Output the (x, y) coordinate of the center of the cell containing the given text.  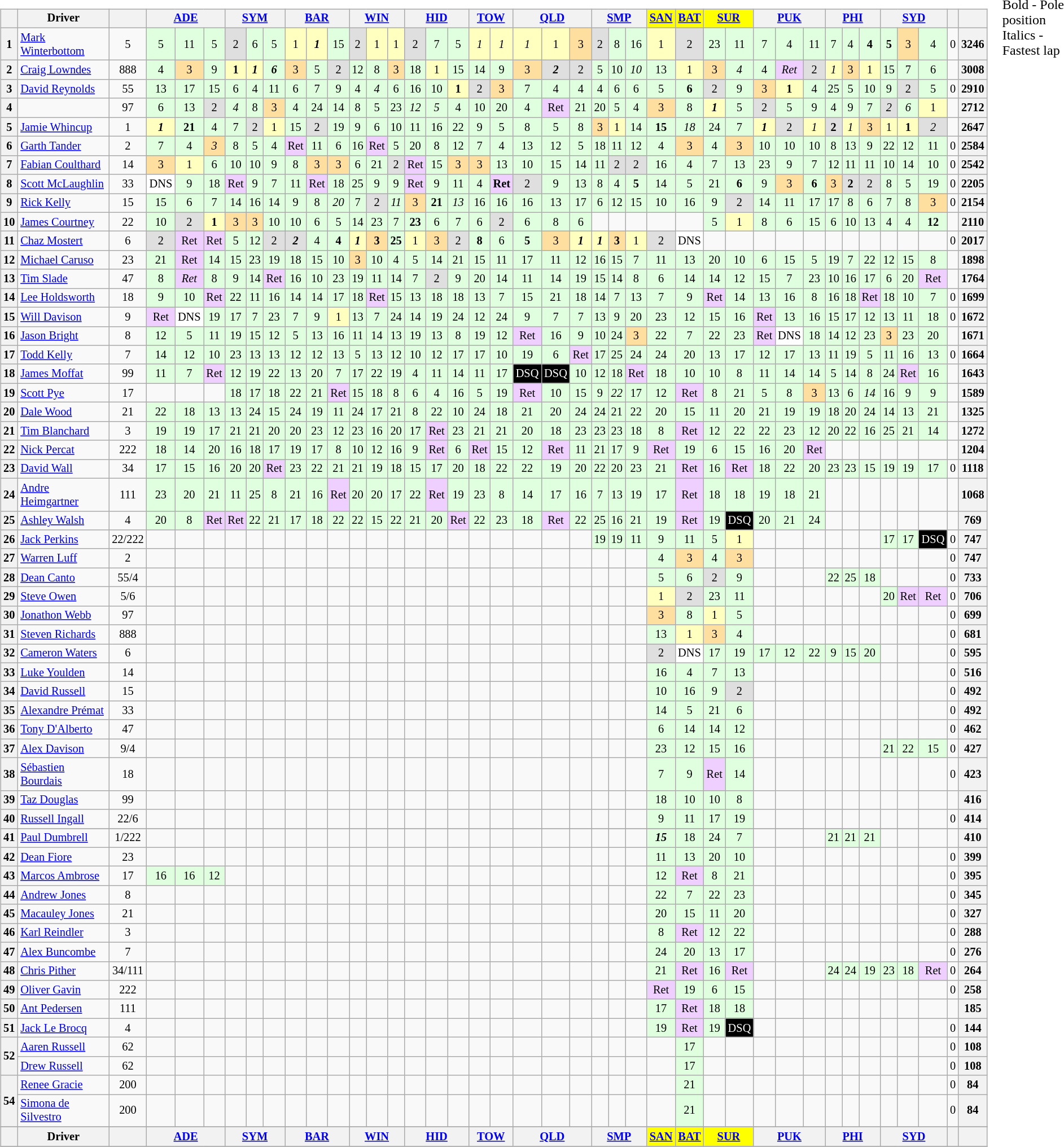
1898 (973, 260)
54 (9, 1101)
414 (973, 819)
Michael Caruso (63, 260)
2110 (973, 222)
Karl Reindler (63, 933)
2584 (973, 146)
1068 (973, 494)
2542 (973, 165)
Lee Holdsworth (63, 298)
45 (9, 914)
David Russell (63, 691)
38 (9, 774)
Warren Luff (63, 558)
Jamie Whincup (63, 127)
42 (9, 857)
516 (973, 672)
39 (9, 800)
32 (9, 654)
27 (9, 558)
Tim Blanchard (63, 431)
41 (9, 838)
1204 (973, 450)
1/222 (128, 838)
327 (973, 914)
49 (9, 990)
423 (973, 774)
Alexandre Prémat (63, 711)
Steven Richards (63, 634)
2910 (973, 89)
Simona de Silvestro (63, 1111)
2647 (973, 127)
Will Davison (63, 317)
Ant Pedersen (63, 1009)
Jack Le Brocq (63, 1028)
Aaren Russell (63, 1047)
1672 (973, 317)
5/6 (128, 597)
258 (973, 990)
264 (973, 971)
Todd Kelly (63, 355)
595 (973, 654)
1643 (973, 374)
462 (973, 729)
1664 (973, 355)
Mark Winterbottom (63, 44)
James Moffat (63, 374)
37 (9, 748)
35 (9, 711)
185 (973, 1009)
Andre Heimgartner (63, 494)
699 (973, 615)
Jason Bright (63, 336)
55/4 (128, 577)
Russell Ingall (63, 819)
40 (9, 819)
2712 (973, 108)
Luke Youlden (63, 672)
Drew Russell (63, 1066)
Paul Dumbrell (63, 838)
2017 (973, 241)
Macauley Jones (63, 914)
James Courtney (63, 222)
144 (973, 1028)
2154 (973, 203)
Dean Canto (63, 577)
Alex Davison (63, 748)
1118 (973, 469)
276 (973, 952)
Ashley Walsh (63, 520)
1272 (973, 431)
Dean Fiore (63, 857)
288 (973, 933)
Rick Kelly (63, 203)
43 (9, 876)
Garth Tander (63, 146)
28 (9, 577)
Andrew Jones (63, 895)
55 (128, 89)
395 (973, 876)
50 (9, 1009)
Tony D'Alberto (63, 729)
Scott McLaughlin (63, 184)
733 (973, 577)
Chris Pither (63, 971)
3008 (973, 70)
Dale Wood (63, 412)
1764 (973, 279)
9/4 (128, 748)
Oliver Gavin (63, 990)
Steve Owen (63, 597)
399 (973, 857)
1589 (973, 393)
Craig Lowndes (63, 70)
David Wall (63, 469)
Scott Pye (63, 393)
36 (9, 729)
Fabian Coulthard (63, 165)
410 (973, 838)
51 (9, 1028)
48 (9, 971)
52 (9, 1057)
22/6 (128, 819)
34/111 (128, 971)
Renee Gracie (63, 1085)
Jonathon Webb (63, 615)
Tim Slade (63, 279)
Jack Perkins (63, 540)
Alex Buncombe (63, 952)
44 (9, 895)
26 (9, 540)
416 (973, 800)
1699 (973, 298)
Sébastien Bourdais (63, 774)
Marcos Ambrose (63, 876)
Cameron Waters (63, 654)
681 (973, 634)
46 (9, 933)
22/222 (128, 540)
David Reynolds (63, 89)
1671 (973, 336)
2205 (973, 184)
427 (973, 748)
Taz Douglas (63, 800)
769 (973, 520)
29 (9, 597)
706 (973, 597)
Nick Percat (63, 450)
31 (9, 634)
Chaz Mostert (63, 241)
1325 (973, 412)
30 (9, 615)
345 (973, 895)
3246 (973, 44)
